Determine the [x, y] coordinate at the center of the cell enclosing the given text.  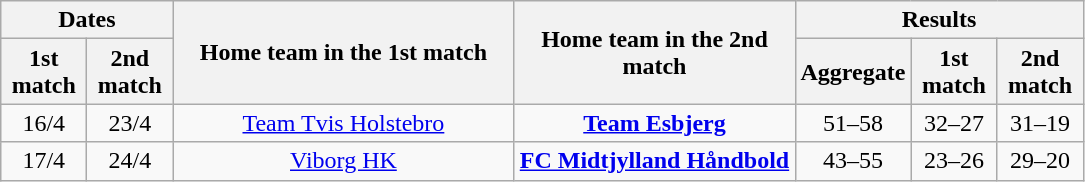
Team Esbjerg [654, 123]
Home team in the 2nd match [654, 52]
24/4 [130, 161]
17/4 [44, 161]
43–55 [853, 161]
Aggregate [853, 72]
Dates [87, 20]
Results [939, 20]
FC Midtjylland Håndbold [654, 161]
Home team in the 1st match [344, 52]
23–26 [954, 161]
51–58 [853, 123]
31–19 [1040, 123]
29–20 [1040, 161]
32–27 [954, 123]
23/4 [130, 123]
16/4 [44, 123]
Viborg HK [344, 161]
Team Tvis Holstebro [344, 123]
